Scan for the cell matching the given text and deliver its [x, y] coordinate at center. 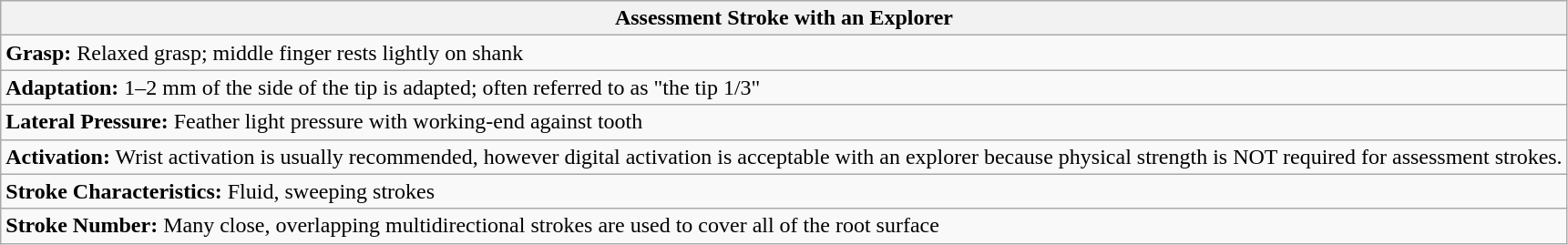
Stroke Characteristics: Fluid, sweeping strokes [784, 191]
Lateral Pressure: Feather light pressure with working-end against tooth [784, 122]
Grasp: Relaxed grasp; middle finger rests lightly on shank [784, 53]
Adaptation: 1–2 mm of the side of the tip is adapted; often referred to as "the tip 1/3" [784, 87]
Stroke Number: Many close, overlapping multidirectional strokes are used to cover all of the root surface [784, 226]
Assessment Stroke with an Explorer [784, 18]
